Detect which cell encompasses the target text, then output its [x, y] center coordinate. 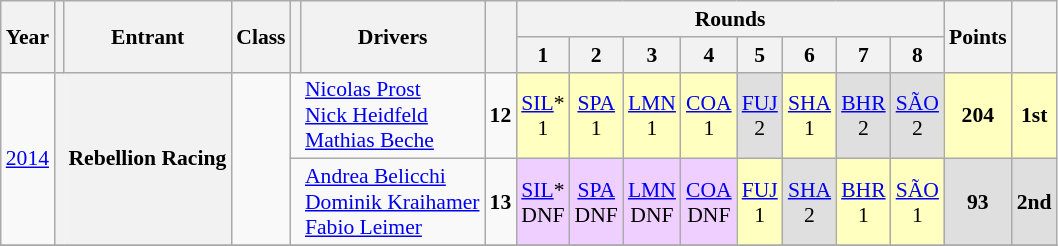
2014 [28, 158]
4 [709, 55]
COADNF [709, 202]
2 [596, 55]
Year [28, 36]
BHR2 [864, 116]
Drivers [393, 36]
Rebellion Racing [148, 158]
204 [978, 116]
8 [918, 55]
93 [978, 202]
Andrea BelicchiDominik KraihamerFabio Leimer [393, 202]
Rounds [730, 19]
3 [652, 55]
12 [501, 116]
LMNDNF [652, 202]
SÃO1 [918, 202]
SIL*DNF [542, 202]
Class [260, 36]
FUJ2 [760, 116]
SPADNF [596, 202]
5 [760, 55]
BHR1 [864, 202]
LMN1 [652, 116]
6 [810, 55]
FUJ1 [760, 202]
Nicolas ProstNick HeidfeldMathias Beche [393, 116]
2nd [1034, 202]
SHA1 [810, 116]
SÃO2 [918, 116]
13 [501, 202]
7 [864, 55]
Entrant [148, 36]
Points [978, 36]
1 [542, 55]
1st [1034, 116]
COA1 [709, 116]
SIL*1 [542, 116]
SPA 1 [596, 116]
SHA2 [810, 202]
